Detect which cell encompasses the target text, then output its (x, y) center coordinate. 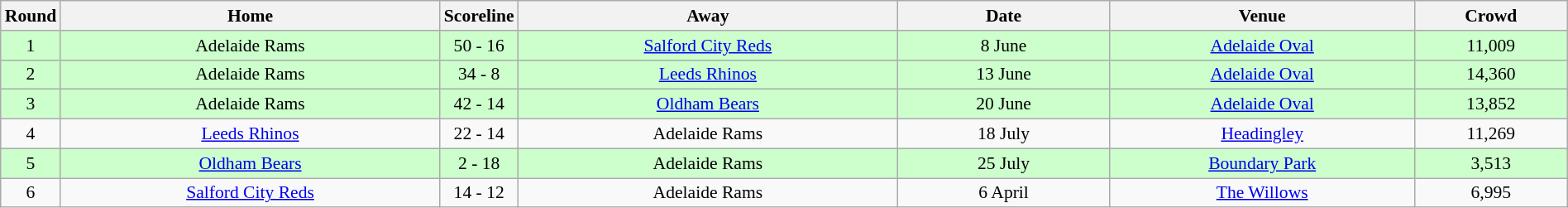
Crowd (1490, 16)
11,269 (1490, 134)
2 - 18 (480, 163)
Boundary Park (1262, 163)
2 (31, 75)
13,852 (1490, 104)
5 (31, 163)
3,513 (1490, 163)
34 - 8 (480, 75)
Home (250, 16)
25 July (1004, 163)
Headingley (1262, 134)
8 June (1004, 46)
Date (1004, 16)
1 (31, 46)
6 April (1004, 193)
11,009 (1490, 46)
4 (31, 134)
42 - 14 (480, 104)
50 - 16 (480, 46)
20 June (1004, 104)
Venue (1262, 16)
14,360 (1490, 75)
Scoreline (480, 16)
Away (708, 16)
3 (31, 104)
6 (31, 193)
Round (31, 16)
18 July (1004, 134)
13 June (1004, 75)
22 - 14 (480, 134)
The Willows (1262, 193)
14 - 12 (480, 193)
6,995 (1490, 193)
